Determine the [x, y] coordinate at the center of the cell enclosing the given text.  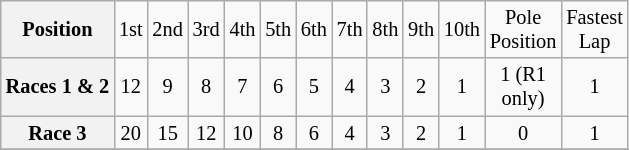
Position [58, 29]
4th [243, 29]
1 (R1only) [524, 87]
5 [314, 87]
FastestLap [594, 29]
3rd [206, 29]
9 [168, 87]
Race 3 [58, 133]
15 [168, 133]
9th [421, 29]
20 [130, 133]
Races 1 & 2 [58, 87]
8th [385, 29]
0 [524, 133]
7th [350, 29]
10 [243, 133]
5th [278, 29]
7 [243, 87]
1st [130, 29]
6th [314, 29]
PolePosition [524, 29]
10th [462, 29]
2nd [168, 29]
